Capture the cell that displays the provided text and extract its (x, y) central coordinate. 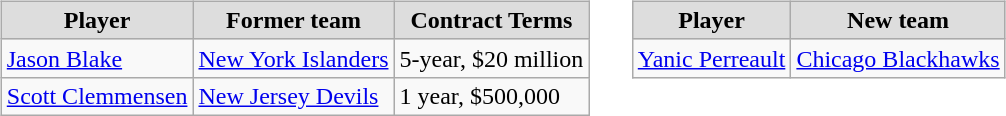
Former team (294, 20)
Yanic Perreault (712, 58)
Chicago Blackhawks (898, 58)
Contract Terms (492, 20)
New Jersey Devils (294, 96)
Jason Blake (97, 58)
Scott Clemmensen (97, 96)
New York Islanders (294, 58)
1 year, $500,000 (492, 96)
5-year, $20 million (492, 58)
New team (898, 20)
